Detect which cell encompasses the target text, then output its (x, y) center coordinate. 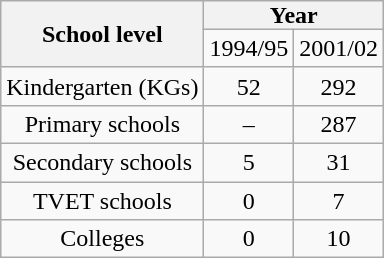
TVET schools (102, 201)
1994/95 (249, 48)
10 (339, 239)
31 (339, 162)
School level (102, 34)
Kindergarten (KGs) (102, 86)
2001/02 (339, 48)
Year (294, 15)
292 (339, 86)
– (249, 124)
Primary schools (102, 124)
7 (339, 201)
52 (249, 86)
5 (249, 162)
Colleges (102, 239)
287 (339, 124)
Secondary schools (102, 162)
